Find where the given text appears and provide that cell's center as [X, Y] coordinate. 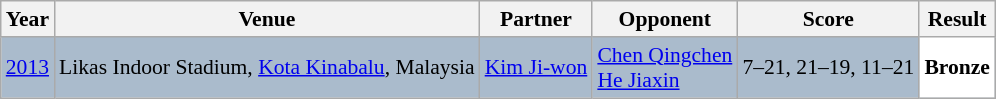
Likas Indoor Stadium, Kota Kinabalu, Malaysia [267, 68]
Kim Ji-won [536, 68]
Chen Qingchen He Jiaxin [664, 68]
Bronze [957, 68]
Result [957, 19]
2013 [28, 68]
Partner [536, 19]
Opponent [664, 19]
Score [828, 19]
Venue [267, 19]
7–21, 21–19, 11–21 [828, 68]
Year [28, 19]
